Pinpoint the cell where the given text exists, returning its (X, Y) midpoint coordinate. 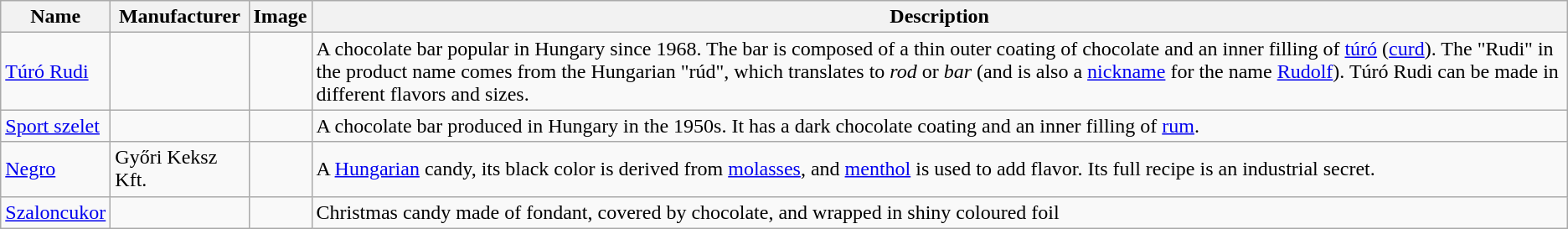
Name (55, 17)
Túró Rudi (55, 71)
Sport szelet (55, 126)
Negro (55, 169)
Image (280, 17)
A chocolate bar produced in Hungary in the 1950s. It has a dark chocolate coating and an inner filling of rum. (940, 126)
Szaloncukor (55, 212)
Győri Keksz Kft. (179, 169)
Christmas candy made of fondant, covered by chocolate, and wrapped in shiny coloured foil (940, 212)
A Hungarian candy, its black color is derived from molasses, and menthol is used to add flavor. Its full recipe is an industrial secret. (940, 169)
Description (940, 17)
Manufacturer (179, 17)
